Scan for the cell matching the given text and deliver its (X, Y) coordinate at center. 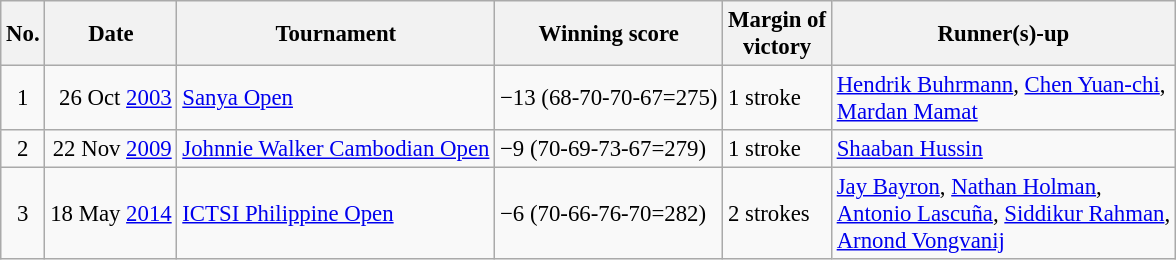
ICTSI Philippine Open (336, 214)
2 (23, 149)
Shaaban Hussin (1003, 149)
Tournament (336, 34)
−6 (70-66-76-70=282) (609, 214)
−9 (70-69-73-67=279) (609, 149)
Johnnie Walker Cambodian Open (336, 149)
−13 (68-70-70-67=275) (609, 98)
Date (111, 34)
Jay Bayron, Nathan Holman, Antonio Lascuña, Siddikur Rahman, Arnond Vongvanij (1003, 214)
1 (23, 98)
Winning score (609, 34)
No. (23, 34)
3 (23, 214)
2 strokes (778, 214)
26 Oct 2003 (111, 98)
18 May 2014 (111, 214)
Runner(s)-up (1003, 34)
Sanya Open (336, 98)
Margin ofvictory (778, 34)
Hendrik Buhrmann, Chen Yuan-chi, Mardan Mamat (1003, 98)
22 Nov 2009 (111, 149)
